Return the (X, Y) coordinate for the center point of the cell that contains the specified text.  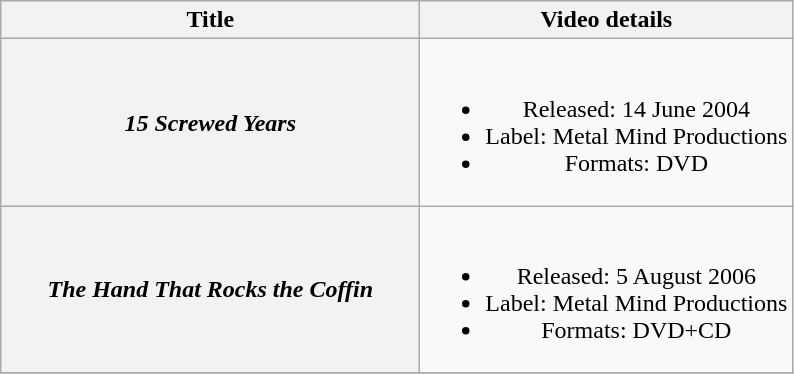
Title (210, 20)
Released: 14 June 2004Label: Metal Mind ProductionsFormats: DVD (606, 122)
Video details (606, 20)
The Hand That Rocks the Coffin (210, 290)
Released: 5 August 2006Label: Metal Mind ProductionsFormats: DVD+CD (606, 290)
15 Screwed Years (210, 122)
